Scan for the cell matching the given text and deliver its (X, Y) coordinate at center. 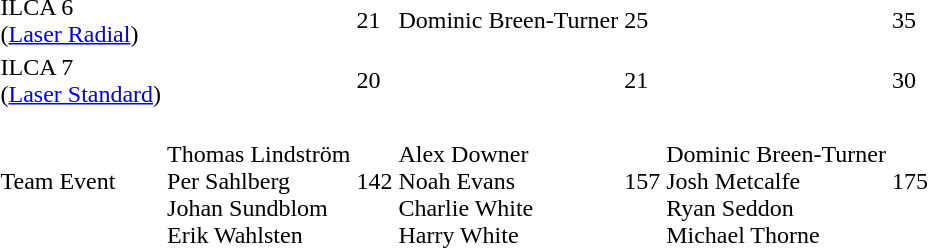
20 (374, 80)
21 (642, 80)
